From the cell containing the given text, extract its center point as (x, y) coordinate. 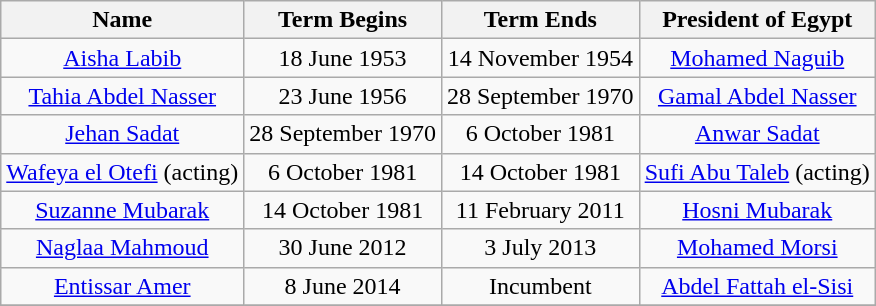
Term Begins (343, 20)
8 June 2014 (343, 286)
Hosni Mubarak (757, 210)
Name (122, 20)
Wafeya el Otefi (acting) (122, 172)
Naglaa Mahmoud (122, 248)
18 June 1953 (343, 58)
Gamal Abdel Nasser (757, 96)
Incumbent (540, 286)
14 November 1954 (540, 58)
Suzanne Mubarak (122, 210)
11 February 2011 (540, 210)
Tahia Abdel Nasser (122, 96)
Entissar Amer (122, 286)
President of Egypt (757, 20)
Abdel Fattah el-Sisi (757, 286)
3 July 2013 (540, 248)
Sufi Abu Taleb (acting) (757, 172)
23 June 1956 (343, 96)
Jehan Sadat (122, 134)
Mohamed Morsi (757, 248)
Mohamed Naguib (757, 58)
Aisha Labib (122, 58)
30 June 2012 (343, 248)
Anwar Sadat (757, 134)
Term Ends (540, 20)
